Extract the [X, Y] coordinate from the center of the cell holding the provided text.  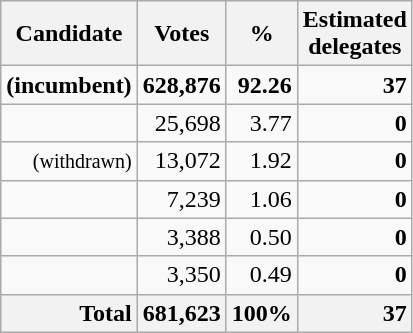
(incumbent) [69, 85]
Votes [182, 34]
3,388 [182, 237]
100% [262, 313]
3.77 [262, 123]
1.06 [262, 199]
Candidate [69, 34]
13,072 [182, 161]
25,698 [182, 123]
92.26 [262, 85]
(withdrawn) [69, 161]
681,623 [182, 313]
0.50 [262, 237]
% [262, 34]
628,876 [182, 85]
0.49 [262, 275]
Estimateddelegates [354, 34]
7,239 [182, 199]
3,350 [182, 275]
Total [69, 313]
1.92 [262, 161]
